Detect which cell encompasses the target text, then output its (x, y) center coordinate. 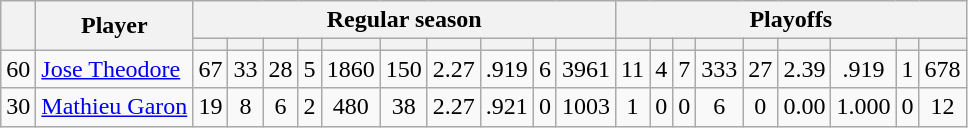
5 (310, 69)
Regular season (404, 20)
2.39 (804, 69)
678 (942, 69)
480 (350, 107)
Playoffs (790, 20)
28 (280, 69)
3961 (586, 69)
1860 (350, 69)
Jose Theodore (114, 69)
Player (114, 26)
19 (210, 107)
11 (632, 69)
Mathieu Garon (114, 107)
60 (18, 69)
38 (404, 107)
12 (942, 107)
0.00 (804, 107)
1003 (586, 107)
67 (210, 69)
8 (246, 107)
7 (684, 69)
333 (720, 69)
.921 (506, 107)
150 (404, 69)
27 (760, 69)
1.000 (864, 107)
30 (18, 107)
4 (662, 69)
33 (246, 69)
2 (310, 107)
